Output the (x, y) coordinate of the center of the cell containing the given text.  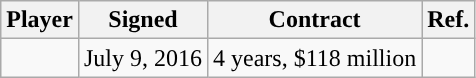
Ref. (448, 20)
Signed (142, 20)
July 9, 2016 (142, 58)
Player (40, 20)
4 years, $118 million (315, 58)
Contract (315, 20)
